From the cell containing the given text, extract its center point as (x, y) coordinate. 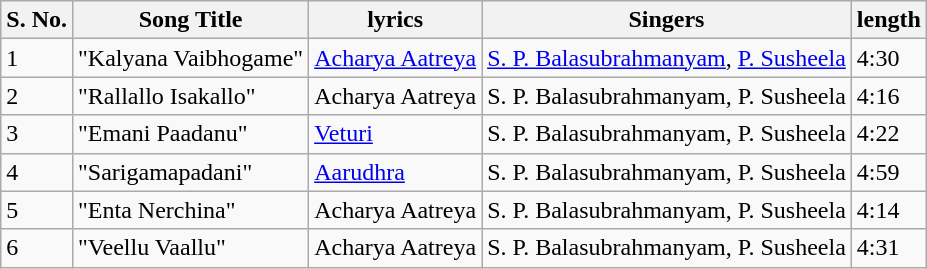
2 (37, 96)
"Rallallo Isakallo" (190, 96)
4:30 (888, 58)
4:22 (888, 134)
Song Title (190, 20)
S. No. (37, 20)
"Kalyana Vaibhogame" (190, 58)
4:31 (888, 248)
"Veellu Vaallu" (190, 248)
lyrics (396, 20)
3 (37, 134)
4 (37, 172)
Aarudhra (396, 172)
4:14 (888, 210)
"Enta Nerchina" (190, 210)
1 (37, 58)
4:59 (888, 172)
4:16 (888, 96)
6 (37, 248)
Singers (667, 20)
length (888, 20)
"Emani Paadanu" (190, 134)
5 (37, 210)
"Sarigamapadani" (190, 172)
Veturi (396, 134)
